Provide the [x, y] coordinate of the cell's center where the given text is located.  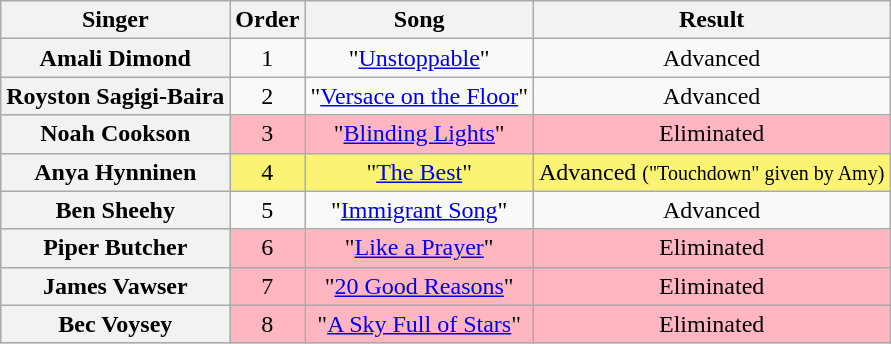
5 [268, 210]
Noah Cookson [116, 134]
Singer [116, 20]
"Blinding Lights" [420, 134]
"Versace on the Floor" [420, 96]
Ben Sheehy [116, 210]
"Unstoppable" [420, 58]
James Vawser [116, 286]
Result [711, 20]
8 [268, 324]
7 [268, 286]
Piper Butcher [116, 248]
Anya Hynninen [116, 172]
Royston Sagigi-Baira [116, 96]
Bec Voysey [116, 324]
"A Sky Full of Stars" [420, 324]
6 [268, 248]
Song [420, 20]
"The Best" [420, 172]
"Like a Prayer" [420, 248]
Amali Dimond [116, 58]
3 [268, 134]
1 [268, 58]
Order [268, 20]
2 [268, 96]
Advanced ("Touchdown" given by Amy) [711, 172]
"20 Good Reasons" [420, 286]
4 [268, 172]
"Immigrant Song" [420, 210]
